From the cell containing the given text, extract its center point as (X, Y) coordinate. 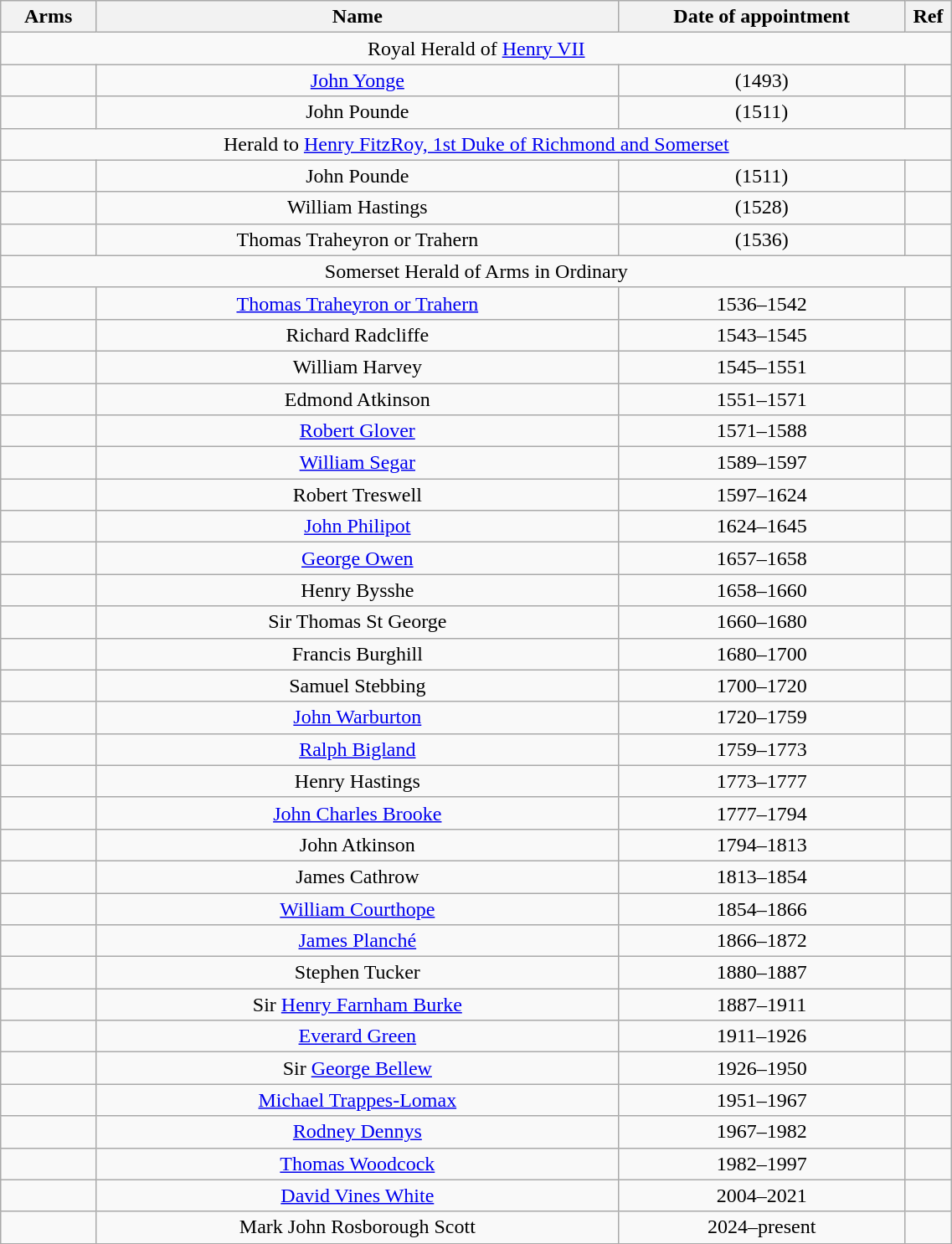
Thomas Woodcock (357, 1164)
1794–1813 (762, 845)
1773–1777 (762, 781)
1911–1926 (762, 1036)
1982–1997 (762, 1164)
Henry Bysshe (357, 590)
David Vines White (357, 1195)
Mark John Rosborough Scott (357, 1227)
1759–1773 (762, 749)
Michael Trappes-Lomax (357, 1100)
Stephen Tucker (357, 973)
William Segar (357, 463)
Robert Treswell (357, 495)
James Cathrow (357, 876)
Edmond Atkinson (357, 399)
1543–1545 (762, 335)
Samuel Stebbing (357, 686)
1700–1720 (762, 686)
Everard Green (357, 1036)
John Philipot (357, 527)
1551–1571 (762, 399)
James Planché (357, 941)
(1528) (762, 208)
John Atkinson (357, 845)
1597–1624 (762, 495)
George Owen (357, 558)
(1536) (762, 239)
Ref (928, 17)
1866–1872 (762, 941)
1657–1658 (762, 558)
1854–1866 (762, 908)
Name (357, 17)
Royal Herald of Henry VII (476, 49)
1658–1660 (762, 590)
Robert Glover (357, 431)
Somerset Herald of Arms in Ordinary (476, 271)
1624–1645 (762, 527)
1951–1967 (762, 1100)
Herald to Henry FitzRoy, 1st Duke of Richmond and Somerset (476, 144)
2024–present (762, 1227)
John Yonge (357, 80)
(1493) (762, 80)
Sir Henry Farnham Burke (357, 1005)
William Courthope (357, 908)
William Hastings (357, 208)
1967–1982 (762, 1132)
John Warburton (357, 717)
Date of appointment (762, 17)
1660–1680 (762, 622)
Rodney Dennys (357, 1132)
1813–1854 (762, 876)
1777–1794 (762, 813)
Ralph Bigland (357, 749)
1571–1588 (762, 431)
Francis Burghill (357, 654)
2004–2021 (762, 1195)
Sir George Bellew (357, 1068)
John Charles Brooke (357, 813)
Henry Hastings (357, 781)
1720–1759 (762, 717)
William Harvey (357, 367)
1536–1542 (762, 303)
1926–1950 (762, 1068)
1545–1551 (762, 367)
Sir Thomas St George (357, 622)
1589–1597 (762, 463)
Arms (49, 17)
1880–1887 (762, 973)
1887–1911 (762, 1005)
Richard Radcliffe (357, 335)
1680–1700 (762, 654)
